Detect which cell encompasses the target text, then output its [X, Y] center coordinate. 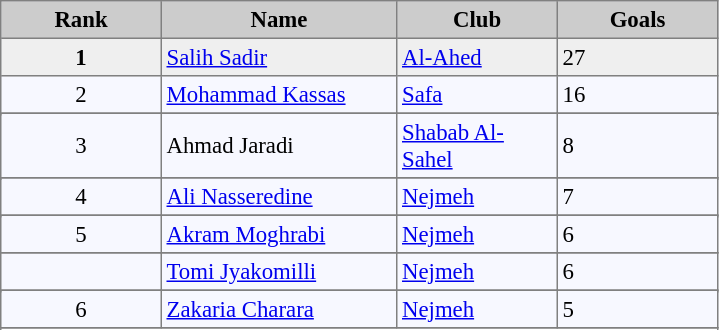
7 [637, 197]
Safa [477, 95]
Salih Sadir [279, 57]
4 [81, 197]
Mohammad Kassas [279, 95]
Club [477, 20]
3 [81, 145]
Goals [637, 20]
Zakaria Charara [279, 309]
Ali Nasseredine [279, 197]
Ahmad Jaradi [279, 145]
Shabab Al-Sahel [477, 145]
16 [637, 95]
1 [81, 57]
27 [637, 57]
Akram Moghrabi [279, 234]
Name [279, 20]
2 [81, 95]
Rank [81, 20]
8 [637, 145]
Tomi Jyakomilli [279, 272]
Al-Ahed [477, 57]
